Identify which cell holds the provided text, then report its [x, y] central coordinate. 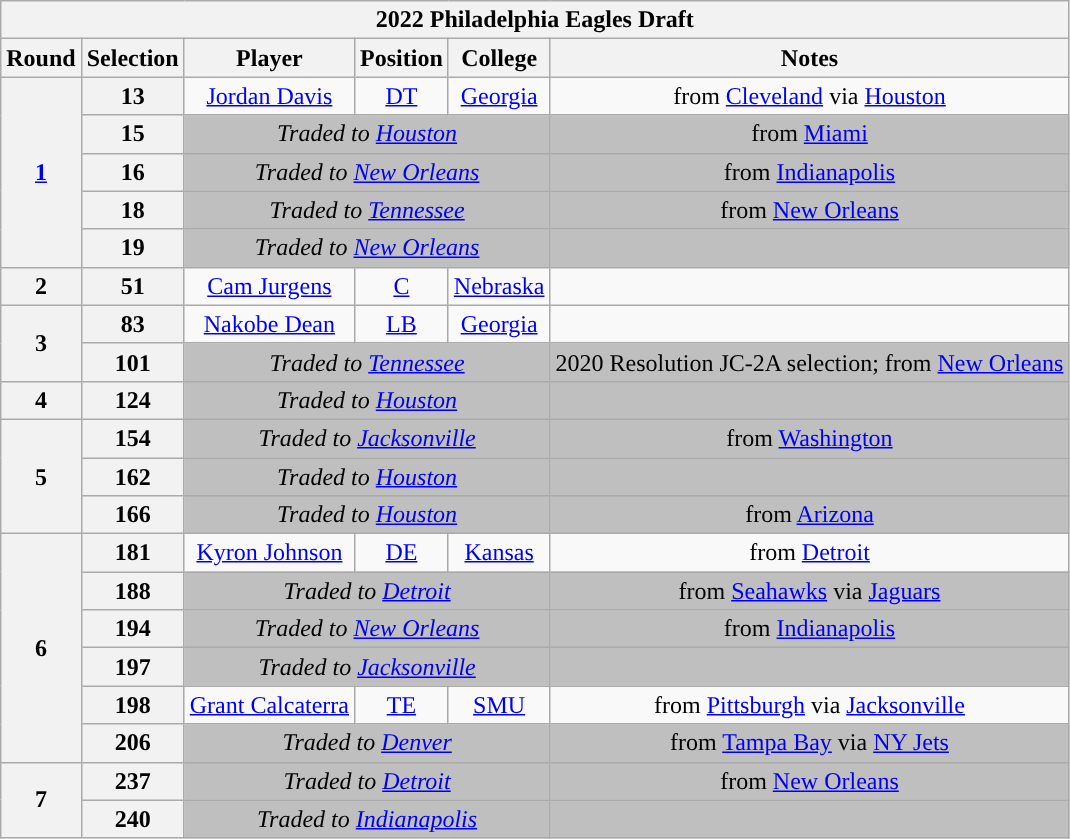
Kansas [499, 553]
Notes [810, 58]
LB [402, 324]
16 [132, 172]
College [499, 58]
from Detroit [810, 553]
101 [132, 362]
Kyron Johnson [269, 553]
from Miami [810, 134]
194 [132, 629]
Position [402, 58]
3 [41, 343]
Player [269, 58]
from Seahawks via Jaguars [810, 591]
4 [41, 400]
13 [132, 96]
197 [132, 667]
5 [41, 476]
237 [132, 781]
198 [132, 705]
TE [402, 705]
C [402, 286]
154 [132, 438]
124 [132, 400]
240 [132, 819]
6 [41, 648]
Cam Jurgens [269, 286]
Traded to Indianapolis [367, 819]
181 [132, 553]
188 [132, 591]
162 [132, 477]
from Pittsburgh via Jacksonville [810, 705]
83 [132, 324]
DT [402, 96]
from Washington [810, 438]
7 [41, 800]
from Tampa Bay via NY Jets [810, 743]
Grant Calcaterra [269, 705]
SMU [499, 705]
51 [132, 286]
Nakobe Dean [269, 324]
from Cleveland via Houston [810, 96]
Nebraska [499, 286]
19 [132, 248]
Jordan Davis [269, 96]
Round [41, 58]
Traded to Denver [367, 743]
2022 Philadelphia Eagles Draft [535, 20]
18 [132, 210]
2020 Resolution JC-2A selection; from New Orleans [810, 362]
2 [41, 286]
from Arizona [810, 515]
1 [41, 172]
206 [132, 743]
Selection [132, 58]
166 [132, 515]
DE [402, 553]
15 [132, 134]
